Pinpoint the cell where the given text exists, returning its [x, y] midpoint coordinate. 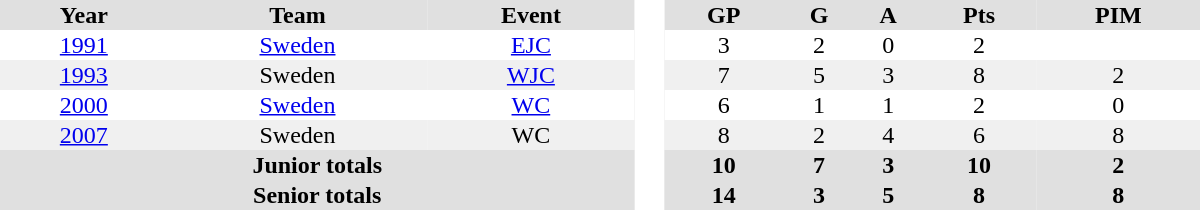
G [818, 15]
Year [84, 15]
EJC [530, 45]
PIM [1118, 15]
A [888, 15]
GP [724, 15]
Event [530, 15]
Team [298, 15]
Junior totals [317, 165]
14 [724, 195]
WJC [530, 75]
Pts [980, 15]
Senior totals [317, 195]
4 [888, 135]
1991 [84, 45]
1993 [84, 75]
2007 [84, 135]
2000 [84, 105]
